Find where the given text appears and provide that cell's center as [X, Y] coordinate. 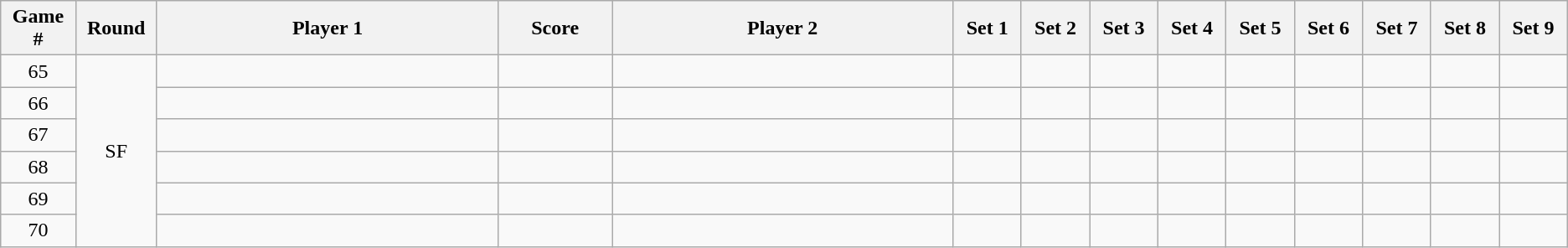
Set 5 [1260, 28]
Set 6 [1328, 28]
Player 2 [782, 28]
Score [555, 28]
Round [116, 28]
69 [39, 199]
65 [39, 71]
Set 1 [987, 28]
Game # [39, 28]
Set 8 [1464, 28]
Set 9 [1534, 28]
66 [39, 103]
SF [116, 151]
70 [39, 230]
Set 2 [1055, 28]
Set 7 [1397, 28]
67 [39, 135]
Player 1 [327, 28]
Set 4 [1191, 28]
68 [39, 167]
Set 3 [1124, 28]
